Output the (X, Y) coordinate of the center of the cell containing the given text.  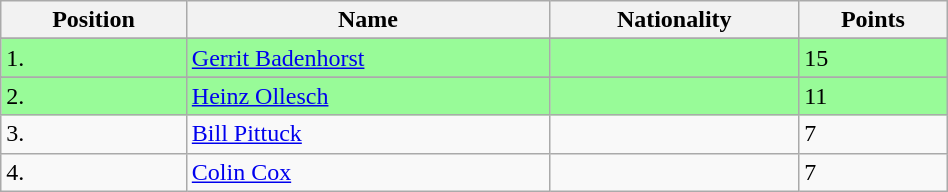
3. (94, 134)
4. (94, 172)
11 (874, 96)
Bill Pittuck (368, 134)
2. (94, 96)
Gerrit Badenhorst (368, 58)
Points (874, 20)
Colin Cox (368, 172)
Nationality (674, 20)
Name (368, 20)
15 (874, 58)
Position (94, 20)
Heinz Ollesch (368, 96)
1. (94, 58)
